Provide the [x, y] coordinate of the cell's center where the given text is located.  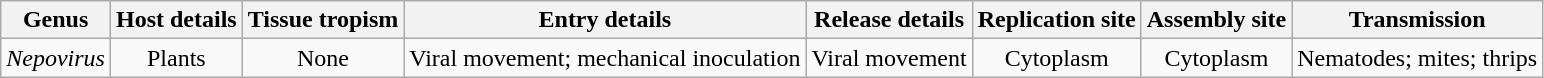
Nematodes; mites; thrips [1418, 58]
Entry details [605, 20]
None [323, 58]
Plants [176, 58]
Nepovirus [56, 58]
Host details [176, 20]
Transmission [1418, 20]
Viral movement [889, 58]
Release details [889, 20]
Genus [56, 20]
Viral movement; mechanical inoculation [605, 58]
Tissue tropism [323, 20]
Assembly site [1216, 20]
Replication site [1056, 20]
